Provide the (x, y) coordinate of the cell's center where the given text is located.  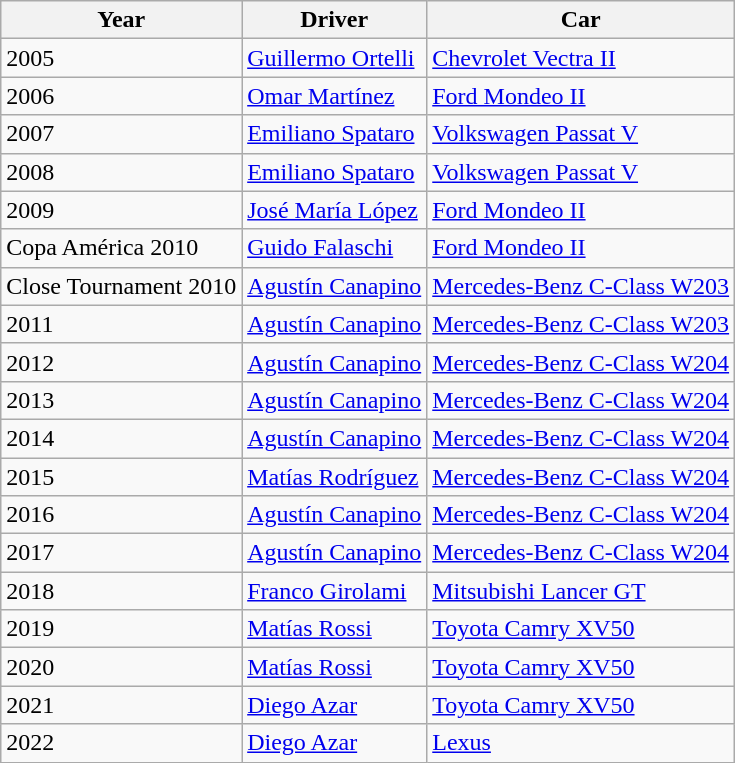
2006 (122, 96)
2017 (122, 553)
José María López (334, 210)
Copa América 2010 (122, 248)
Close Tournament 2010 (122, 286)
2019 (122, 629)
2011 (122, 324)
Chevrolet Vectra II (581, 58)
Guido Falaschi (334, 248)
2020 (122, 667)
Lexus (581, 743)
2016 (122, 515)
Mitsubishi Lancer GT (581, 591)
Driver (334, 20)
2005 (122, 58)
2022 (122, 743)
2013 (122, 400)
Omar Martínez (334, 96)
2018 (122, 591)
2008 (122, 172)
2021 (122, 705)
2009 (122, 210)
2007 (122, 134)
2012 (122, 362)
Guillermo Ortelli (334, 58)
Franco Girolami (334, 591)
Year (122, 20)
Car (581, 20)
2014 (122, 438)
Matías Rodríguez (334, 477)
2015 (122, 477)
